Determine the [x, y] coordinate at the center of the cell enclosing the given text.  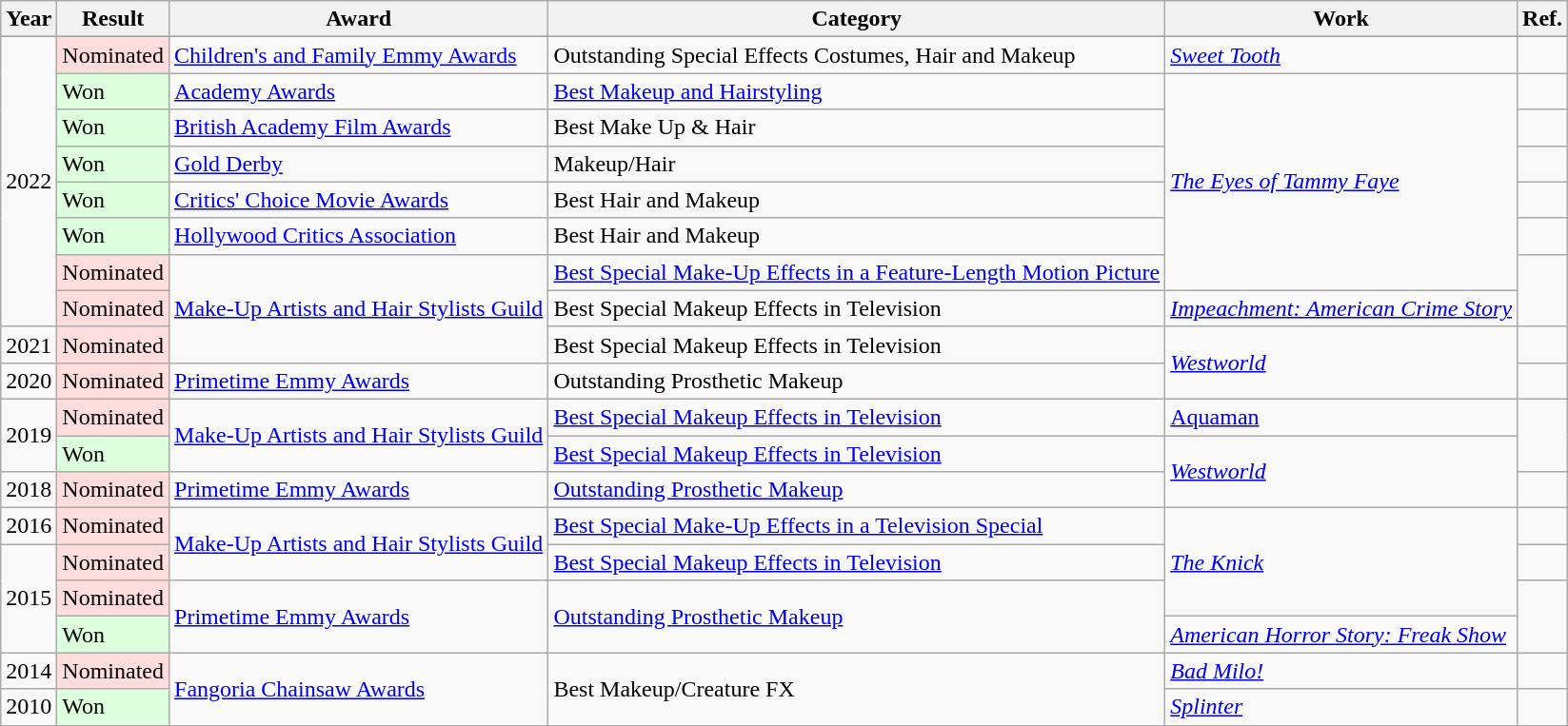
2014 [29, 671]
2022 [29, 182]
2021 [29, 344]
Makeup/Hair [857, 164]
2016 [29, 526]
American Horror Story: Freak Show [1341, 635]
Year [29, 19]
Best Make Up & Hair [857, 128]
Category [857, 19]
Critics' Choice Movie Awards [359, 200]
2015 [29, 598]
Best Special Make-Up Effects in a Television Special [857, 526]
Best Makeup and Hairstyling [857, 91]
Hollywood Critics Association [359, 236]
The Knick [1341, 562]
Best Special Make-Up Effects in a Feature-Length Motion Picture [857, 272]
Bad Milo! [1341, 671]
2019 [29, 435]
Outstanding Special Effects Costumes, Hair and Makeup [857, 55]
Best Makeup/Creature FX [857, 689]
Fangoria Chainsaw Awards [359, 689]
2010 [29, 707]
Ref. [1542, 19]
2018 [29, 490]
Work [1341, 19]
2020 [29, 381]
Sweet Tooth [1341, 55]
Gold Derby [359, 164]
Result [113, 19]
Award [359, 19]
Aquaman [1341, 417]
British Academy Film Awards [359, 128]
Children's and Family Emmy Awards [359, 55]
The Eyes of Tammy Faye [1341, 182]
Impeachment: American Crime Story [1341, 308]
Splinter [1341, 707]
Academy Awards [359, 91]
